Output the (X, Y) coordinate of the center of the cell containing the given text.  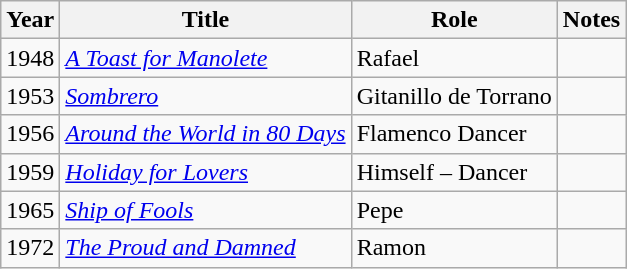
Ship of Fools (206, 210)
Sombrero (206, 96)
Year (30, 20)
1956 (30, 134)
Notes (591, 20)
Pepe (454, 210)
1972 (30, 248)
1959 (30, 172)
1953 (30, 96)
Himself – Dancer (454, 172)
Around the World in 80 Days (206, 134)
1965 (30, 210)
The Proud and Damned (206, 248)
Flamenco Dancer (454, 134)
Holiday for Lovers (206, 172)
Role (454, 20)
Rafael (454, 58)
Title (206, 20)
Gitanillo de Torrano (454, 96)
A Toast for Manolete (206, 58)
1948 (30, 58)
Ramon (454, 248)
